Return the (X, Y) coordinate for the center point of the cell that contains the specified text.  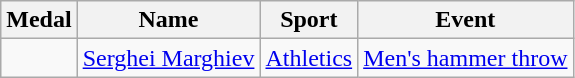
Event (466, 20)
Sport (309, 20)
Medal (39, 20)
Athletics (309, 58)
Serghei Marghiev (168, 58)
Men's hammer throw (466, 58)
Name (168, 20)
